Return the [x, y] coordinate for the center point of the cell that contains the specified text.  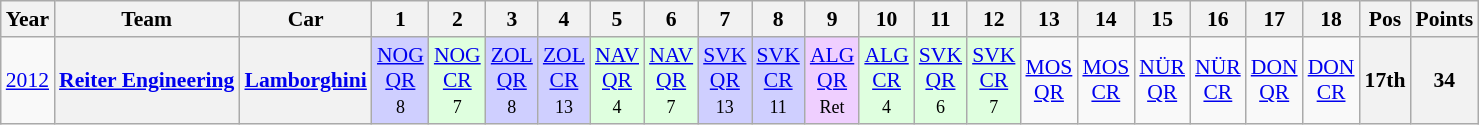
ZOLQR8 [512, 80]
34 [1444, 80]
15 [1162, 19]
NAVQR7 [671, 80]
DONCR [1332, 80]
11 [940, 19]
8 [778, 19]
10 [886, 19]
SVKQR6 [940, 80]
3 [512, 19]
ZOLCR13 [564, 80]
2 [458, 19]
Pos [1386, 19]
MOSCR [1106, 80]
17 [1274, 19]
4 [564, 19]
Car [305, 19]
Lamborghini [305, 80]
NOGQR8 [400, 80]
Team [146, 19]
Reiter Engineering [146, 80]
SVKCR11 [778, 80]
14 [1106, 19]
ALGCR4 [886, 80]
12 [994, 19]
7 [724, 19]
1 [400, 19]
16 [1218, 19]
ALGQRRet [832, 80]
5 [617, 19]
18 [1332, 19]
13 [1048, 19]
MOSQR [1048, 80]
Points [1444, 19]
NÜRQR [1162, 80]
NAVQR4 [617, 80]
6 [671, 19]
NOGCR7 [458, 80]
DONQR [1274, 80]
9 [832, 19]
SVKQR13 [724, 80]
17th [1386, 80]
NÜRCR [1218, 80]
2012 [28, 80]
Year [28, 19]
SVKCR7 [994, 80]
